Extract the (x, y) coordinate from the center of the cell holding the provided text.  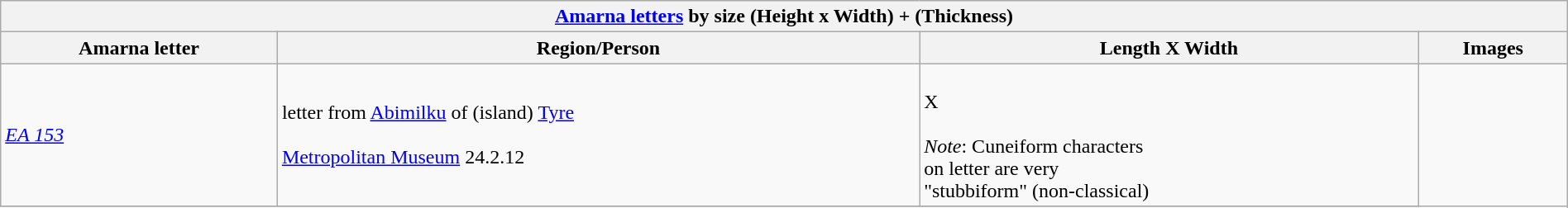
Region/Person (598, 48)
EA 153 (139, 135)
Amarna letters by size (Height x Width) + (Thickness) (784, 17)
letter from Abimilku of (island) Tyre Metropolitan Museum 24.2.12 (598, 135)
Images (1493, 48)
Amarna letter (139, 48)
X Note: Cuneiform characters on letter are very "stubbiform" (non-classical) (1169, 135)
Length X Width (1169, 48)
